Return the (X, Y) coordinate for the center point of the cell that contains the specified text.  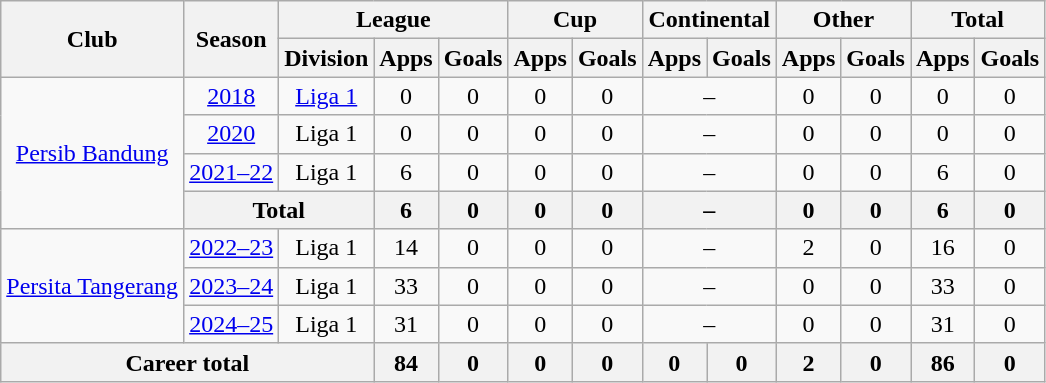
Club (92, 39)
2023–24 (232, 286)
2020 (232, 134)
Career total (188, 362)
Division (326, 58)
Continental (709, 20)
2024–25 (232, 324)
16 (942, 248)
14 (406, 248)
2018 (232, 96)
84 (406, 362)
Persita Tangerang (92, 286)
Season (232, 39)
Other (843, 20)
2021–22 (232, 172)
League (394, 20)
86 (942, 362)
Cup (575, 20)
2022–23 (232, 248)
Persib Bandung (92, 153)
